Determine the [x, y] coordinate at the center of the cell enclosing the given text.  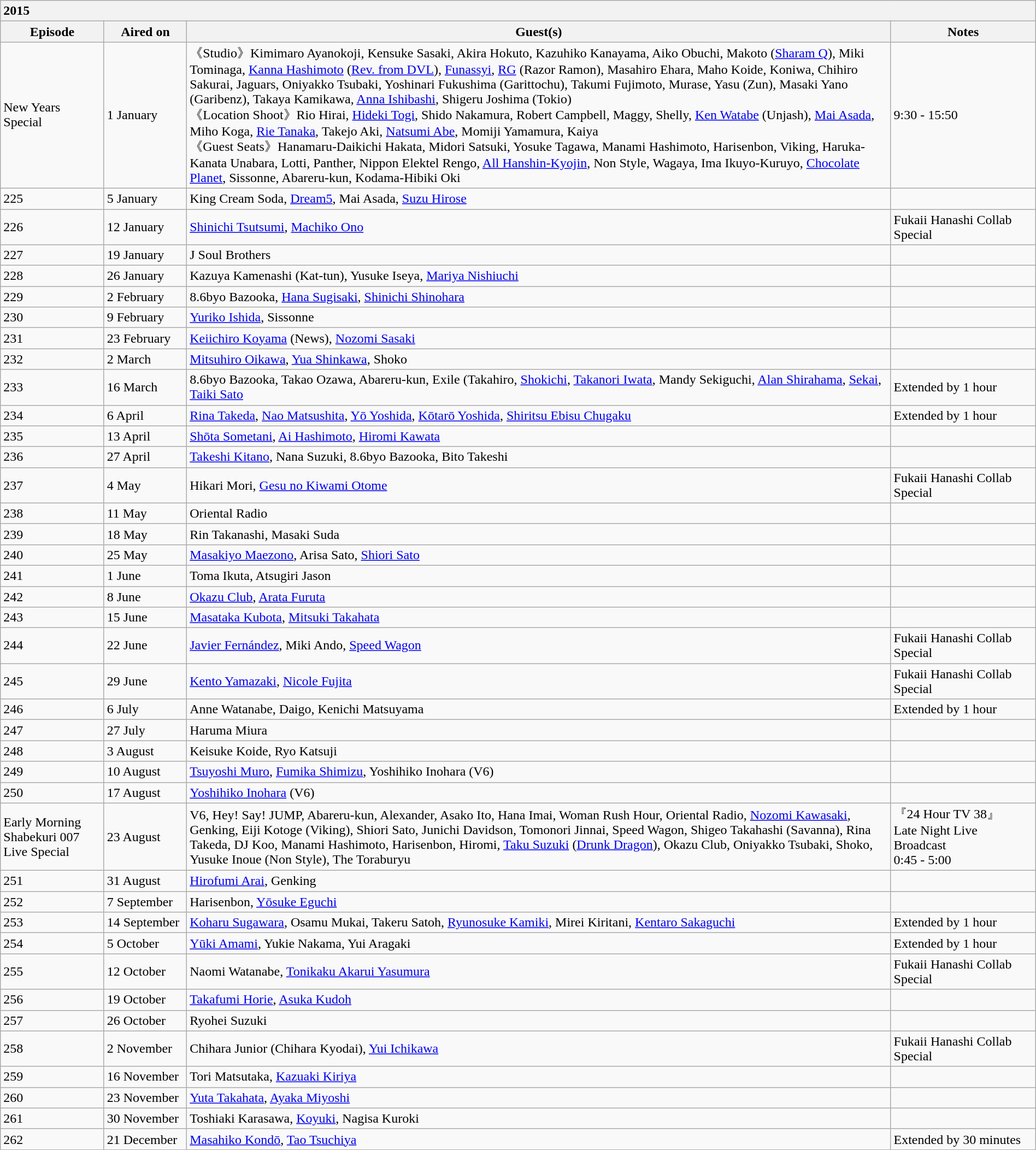
16 March [145, 387]
260 [52, 1098]
Masataka Kubota, Mitsuki Takahata [539, 618]
29 June [145, 681]
Toshiaki Karasawa, Koyuki, Nagisa Kuroki [539, 1118]
Okazu Club, Arata Furuta [539, 596]
244 [52, 646]
Yuta Takahata, Ayaka Miyoshi [539, 1098]
23 August [145, 837]
19 October [145, 1000]
237 [52, 485]
230 [52, 318]
2 November [145, 1048]
6 July [145, 709]
243 [52, 618]
261 [52, 1118]
Oriental Radio [539, 513]
Javier Fernández, Miki Ando, Speed Wagon [539, 646]
14 September [145, 923]
15 June [145, 618]
234 [52, 415]
22 June [145, 646]
Rina Takeda, Nao Matsushita, Yō Yoshida, Kōtarō Yoshida, Shiritsu Ebisu Chugaku [539, 415]
11 May [145, 513]
Masahiko Kondō, Tao Tsuchiya [539, 1139]
240 [52, 555]
251 [52, 881]
Toma Ikuta, Atsugiri Jason [539, 576]
8.6byo Bazooka, Hana Sugisaki, Shinichi Shinohara [539, 297]
16 November [145, 1077]
249 [52, 772]
25 May [145, 555]
232 [52, 359]
226 [52, 226]
2 February [145, 297]
Harisenbon, Yōsuke Eguchi [539, 902]
17 August [145, 793]
239 [52, 534]
253 [52, 923]
2 March [145, 359]
Tori Matsutaka, Kazuaki Kiriya [539, 1077]
235 [52, 436]
26 January [145, 276]
257 [52, 1020]
Shōta Sometani, Ai Hashimoto, Hiromi Kawata [539, 436]
Masakiyo Maezono, Arisa Sato, Shiori Sato [539, 555]
Keiichiro Koyama (News), Nozomi Sasaki [539, 338]
Tsuyoshi Muro, Fumika Shimizu, Yoshihiko Inohara (V6) [539, 772]
2015 [518, 11]
Haruma Miura [539, 730]
225 [52, 198]
27 July [145, 730]
1 June [145, 576]
256 [52, 1000]
246 [52, 709]
241 [52, 576]
229 [52, 297]
21 December [145, 1139]
18 May [145, 534]
Takafumi Horie, Asuka Kudoh [539, 1000]
J Soul Brothers [539, 255]
Extended by 30 minutes [963, 1139]
Hikari Mori, Gesu no Kiwami Otome [539, 485]
4 May [145, 485]
3 August [145, 751]
259 [52, 1077]
255 [52, 972]
6 April [145, 415]
Naomi Watanabe, Tonikaku Akarui Yasumura [539, 972]
Yuriko Ishida, Sissonne [539, 318]
Chihara Junior (Chihara Kyodai), Yui Ichikawa [539, 1048]
236 [52, 457]
Ryohei Suzuki [539, 1020]
27 April [145, 457]
12 January [145, 226]
254 [52, 943]
31 August [145, 881]
Takeshi Kitano, Nana Suzuki, 8.6byo Bazooka, Bito Takeshi [539, 457]
Notes [963, 32]
8 June [145, 596]
248 [52, 751]
23 November [145, 1098]
258 [52, 1048]
Mitsuhiro Oikawa, Yua Shinkawa, Shoko [539, 359]
Aired on [145, 32]
26 October [145, 1020]
10 August [145, 772]
Hirofumi Arai, Genking [539, 881]
5 January [145, 198]
233 [52, 387]
Kazuya Kamenashi (Kat-tun), Yusuke Iseya, Mariya Nishiuchi [539, 276]
23 February [145, 338]
『24 Hour TV 38』Late Night Live Broadcast0:45 - 5:00 [963, 837]
Koharu Sugawara, Osamu Mukai, Takeru Satoh, Ryunosuke Kamiki, Mirei Kiritani, Kentaro Sakaguchi [539, 923]
Guest(s) [539, 32]
242 [52, 596]
Rin Takanashi, Masaki Suda [539, 534]
238 [52, 513]
Kento Yamazaki, Nicole Fujita [539, 681]
Yoshihiko Inohara (V6) [539, 793]
30 November [145, 1118]
9 February [145, 318]
7 September [145, 902]
Keisuke Koide, Ryo Katsuji [539, 751]
247 [52, 730]
King Cream Soda, Dream5, Mai Asada, Suzu Hirose [539, 198]
262 [52, 1139]
Shinichi Tsutsumi, Machiko Ono [539, 226]
Episode [52, 32]
New Years Special [52, 115]
228 [52, 276]
5 October [145, 943]
13 April [145, 436]
252 [52, 902]
Anne Watanabe, Daigo, Kenichi Matsuyama [539, 709]
227 [52, 255]
250 [52, 793]
19 January [145, 255]
Yūki Amami, Yukie Nakama, Yui Aragaki [539, 943]
8.6byo Bazooka, Takao Ozawa, Abareru-kun, Exile (Takahiro, Shokichi, Takanori Iwata, Mandy Sekiguchi, Alan Shirahama, Sekai, Taiki Sato [539, 387]
9:30 - 15:50 [963, 115]
231 [52, 338]
12 October [145, 972]
245 [52, 681]
Early Morning Shabekuri 007 Live Special [52, 837]
1 January [145, 115]
